Search for the cell housing the specified text and yield its [X, Y] center coordinate. 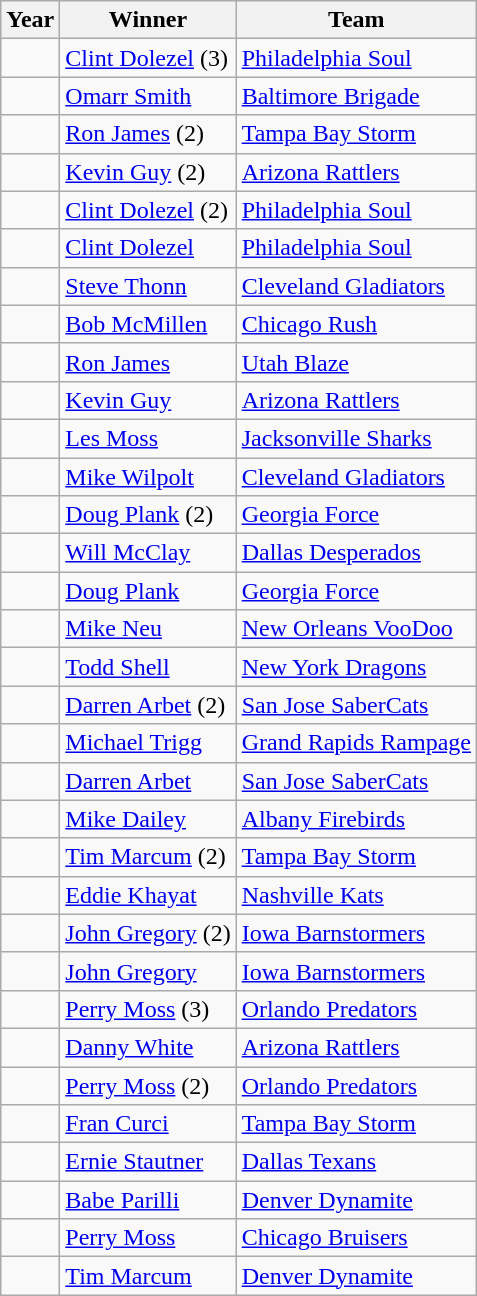
Year [30, 20]
Bob McMillen [148, 324]
New York Dragons [356, 667]
Todd Shell [148, 667]
Clint Dolezel (3) [148, 58]
Dallas Texans [356, 1162]
Albany Firebirds [356, 819]
Perry Moss [148, 1238]
John Gregory (2) [148, 933]
Babe Parilli [148, 1200]
Utah Blaze [356, 362]
Grand Rapids Rampage [356, 743]
Kevin Guy [148, 400]
Chicago Bruisers [356, 1238]
Omarr Smith [148, 96]
Ron James [148, 362]
Tim Marcum [148, 1276]
Perry Moss (3) [148, 1009]
Ron James (2) [148, 134]
Team [356, 20]
Eddie Khayat [148, 895]
Tim Marcum (2) [148, 857]
Mike Neu [148, 629]
Steve Thonn [148, 286]
Darren Arbet (2) [148, 705]
Dallas Desperados [356, 553]
Mike Wilpolt [148, 477]
Baltimore Brigade [356, 96]
Doug Plank [148, 591]
Danny White [148, 1047]
Kevin Guy (2) [148, 172]
Mike Dailey [148, 819]
Clint Dolezel [148, 248]
Clint Dolezel (2) [148, 210]
Darren Arbet [148, 781]
Jacksonville Sharks [356, 438]
Perry Moss (2) [148, 1085]
Will McClay [148, 553]
Ernie Stautner [148, 1162]
Fran Curci [148, 1124]
Chicago Rush [356, 324]
New Orleans VooDoo [356, 629]
Les Moss [148, 438]
Doug Plank (2) [148, 515]
Michael Trigg [148, 743]
Nashville Kats [356, 895]
John Gregory [148, 971]
Winner [148, 20]
